Find where the given text appears and provide that cell's center as (x, y) coordinate. 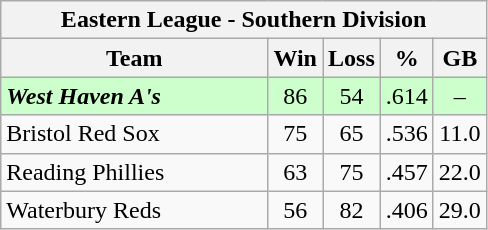
Team (134, 58)
.457 (406, 172)
Reading Phillies (134, 172)
– (460, 96)
22.0 (460, 172)
West Haven A's (134, 96)
82 (351, 210)
65 (351, 134)
54 (351, 96)
Bristol Red Sox (134, 134)
86 (296, 96)
56 (296, 210)
.536 (406, 134)
Waterbury Reds (134, 210)
.406 (406, 210)
Eastern League - Southern Division (244, 20)
.614 (406, 96)
11.0 (460, 134)
Loss (351, 58)
% (406, 58)
Win (296, 58)
63 (296, 172)
GB (460, 58)
29.0 (460, 210)
